Output the [x, y] coordinate of the center of the cell containing the given text.  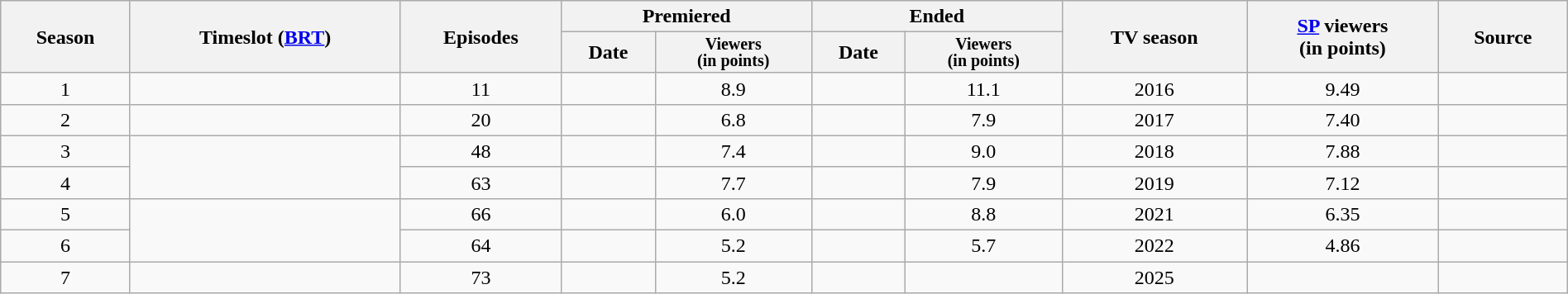
Episodes [481, 37]
20 [481, 120]
Source [1503, 37]
64 [481, 246]
2019 [1154, 183]
8.8 [984, 215]
1 [66, 88]
Ended [936, 17]
11 [481, 88]
Timeslot (BRT) [265, 37]
2017 [1154, 120]
2025 [1154, 277]
4.86 [1343, 246]
4 [66, 183]
2016 [1154, 88]
7.40 [1343, 120]
6.0 [733, 215]
Premiered [686, 17]
2021 [1154, 215]
3 [66, 151]
2 [66, 120]
6.35 [1343, 215]
9.49 [1343, 88]
2018 [1154, 151]
SP viewers(in points) [1343, 37]
63 [481, 183]
TV season [1154, 37]
8.9 [733, 88]
48 [481, 151]
7 [66, 277]
66 [481, 215]
6 [66, 246]
73 [481, 277]
7.12 [1343, 183]
7.88 [1343, 151]
6.8 [733, 120]
9.0 [984, 151]
2022 [1154, 246]
5.7 [984, 246]
5 [66, 215]
11.1 [984, 88]
Season [66, 37]
7.4 [733, 151]
7.7 [733, 183]
